Identify which cell holds the provided text, then report its [x, y] central coordinate. 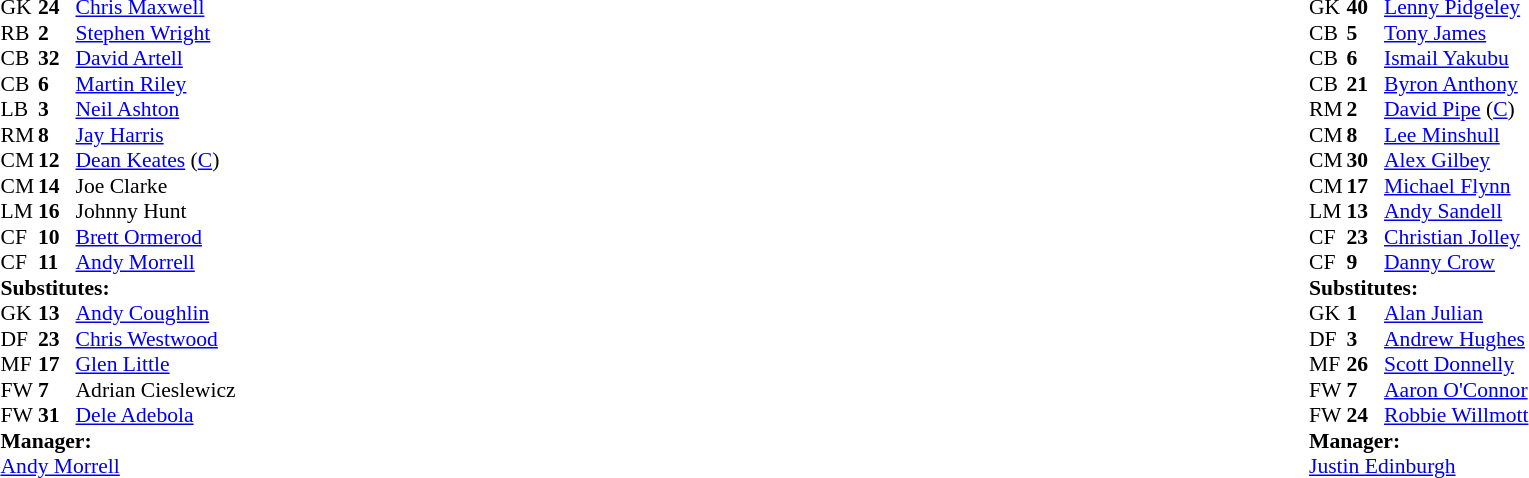
Danny Crow [1456, 263]
Stephen Wright [156, 33]
32 [57, 59]
10 [57, 237]
Ismail Yakubu [1456, 59]
Jay Harris [156, 135]
Alan Julian [1456, 313]
Michael Flynn [1456, 186]
14 [57, 186]
Christian Jolley [1456, 237]
Andy Coughlin [156, 313]
Alex Gilbey [1456, 161]
LB [19, 109]
5 [1366, 33]
Lee Minshull [1456, 135]
26 [1366, 365]
1 [1366, 313]
Chris Westwood [156, 339]
9 [1366, 263]
Robbie Willmott [1456, 415]
Andy Sandell [1456, 211]
Dele Adebola [156, 415]
Byron Anthony [1456, 84]
Dean Keates (C) [156, 161]
Andy Morrell [156, 263]
16 [57, 211]
David Artell [156, 59]
Aaron O'Connor [1456, 390]
Scott Donnelly [1456, 365]
Martin Riley [156, 84]
11 [57, 263]
RB [19, 33]
12 [57, 161]
Tony James [1456, 33]
Brett Ormerod [156, 237]
David Pipe (C) [1456, 109]
Neil Ashton [156, 109]
Joe Clarke [156, 186]
Glen Little [156, 365]
Adrian Cieslewicz [156, 390]
Andrew Hughes [1456, 339]
24 [1366, 415]
31 [57, 415]
30 [1366, 161]
Johnny Hunt [156, 211]
21 [1366, 84]
